Provide the [X, Y] coordinate of the cell's center where the given text is located.  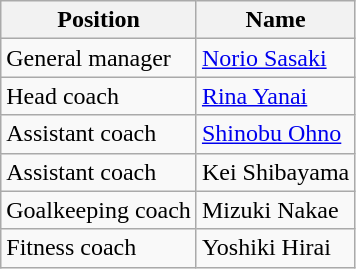
Mizuki Nakae [275, 210]
General manager [99, 58]
Position [99, 20]
Yoshiki Hirai [275, 248]
Norio Sasaki [275, 58]
Shinobu Ohno [275, 134]
Kei Shibayama [275, 172]
Name [275, 20]
Rina Yanai [275, 96]
Head coach [99, 96]
Goalkeeping coach [99, 210]
Fitness coach [99, 248]
